Find where the given text appears and provide that cell's center as [X, Y] coordinate. 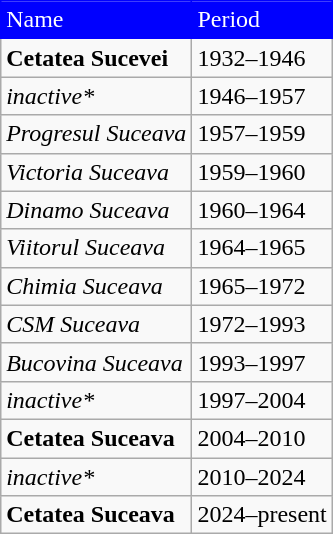
1946–1957 [262, 96]
1932–1946 [262, 58]
1964–1965 [262, 248]
Name [96, 20]
2004–2010 [262, 438]
1972–1993 [262, 324]
1957–1959 [262, 134]
1959–1960 [262, 172]
2024–present [262, 515]
1960–1964 [262, 210]
Chimia Suceava [96, 286]
Cetatea Sucevei [96, 58]
1993–1997 [262, 362]
Viitorul Suceava [96, 248]
CSM Suceava [96, 324]
Victoria Suceava [96, 172]
Progresul Suceava [96, 134]
Dinamo Suceava [96, 210]
2010–2024 [262, 477]
Bucovina Suceava [96, 362]
1965–1972 [262, 286]
1997–2004 [262, 400]
Period [262, 20]
